Pinpoint the cell where the given text exists, returning its (x, y) midpoint coordinate. 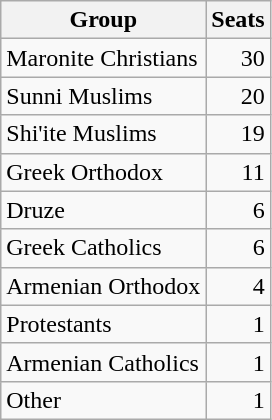
Druze (104, 210)
Other (104, 400)
Sunni Muslims (104, 96)
Maronite Christians (104, 58)
Shi'ite Muslims (104, 134)
Group (104, 20)
11 (238, 172)
19 (238, 134)
Seats (238, 20)
30 (238, 58)
Armenian Orthodox (104, 286)
20 (238, 96)
Armenian Catholics (104, 362)
Greek Orthodox (104, 172)
Protestants (104, 324)
Greek Catholics (104, 248)
4 (238, 286)
